Search for the cell housing the specified text and yield its (x, y) center coordinate. 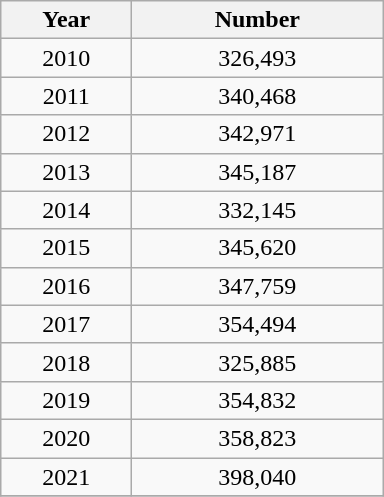
2020 (66, 438)
Year (66, 20)
2016 (66, 286)
340,468 (258, 96)
2014 (66, 210)
347,759 (258, 286)
2011 (66, 96)
2010 (66, 58)
2018 (66, 362)
345,620 (258, 248)
2017 (66, 324)
2019 (66, 400)
354,832 (258, 400)
398,040 (258, 477)
358,823 (258, 438)
326,493 (258, 58)
332,145 (258, 210)
345,187 (258, 172)
2013 (66, 172)
2012 (66, 134)
325,885 (258, 362)
2021 (66, 477)
354,494 (258, 324)
2015 (66, 248)
Number (258, 20)
342,971 (258, 134)
